Find where the given text appears and provide that cell's center as [X, Y] coordinate. 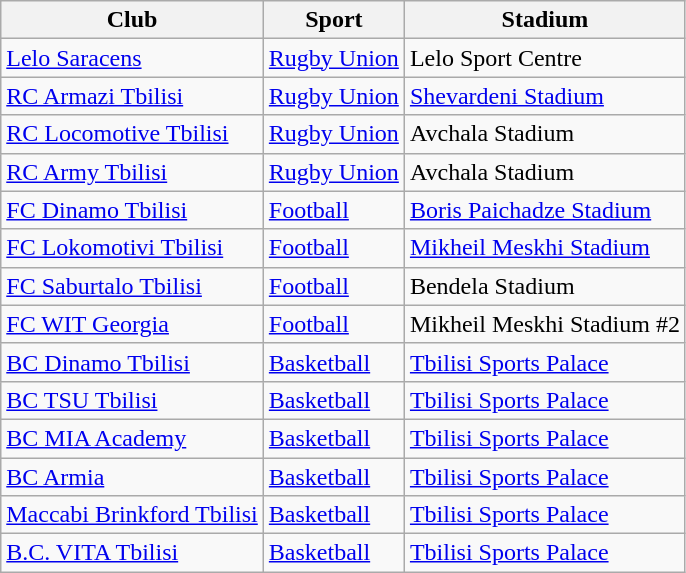
RC Army Tbilisi [132, 172]
Shevardeni Stadium [544, 96]
FC Saburtalo Tbilisi [132, 286]
Mikheil Meskhi Stadium #2 [544, 324]
Bendela Stadium [544, 286]
BC Armia [132, 477]
Maccabi Brinkford Tbilisi [132, 515]
FC Lokomotivi Tbilisi [132, 248]
FC Dinamo Tbilisi [132, 210]
Stadium [544, 20]
B.C. VITA Tbilisi [132, 553]
RC Armazi Tbilisi [132, 96]
Club [132, 20]
Boris Paichadze Stadium [544, 210]
Lelo Saracens [132, 58]
Lelo Sport Centre [544, 58]
BC TSU Tbilisi [132, 400]
BC MIA Academy [132, 438]
BC Dinamo Tbilisi [132, 362]
Sport [334, 20]
FC WIT Georgia [132, 324]
Mikheil Meskhi Stadium [544, 248]
RC Locomotive Tbilisi [132, 134]
